Find where the given text appears and provide that cell's center as [x, y] coordinate. 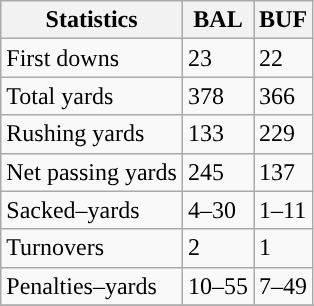
1 [284, 248]
229 [284, 134]
1–11 [284, 210]
Statistics [92, 20]
Sacked–yards [92, 210]
22 [284, 58]
4–30 [218, 210]
245 [218, 172]
BUF [284, 20]
Total yards [92, 96]
BAL [218, 20]
Turnovers [92, 248]
366 [284, 96]
Rushing yards [92, 134]
First downs [92, 58]
2 [218, 248]
7–49 [284, 286]
23 [218, 58]
378 [218, 96]
Penalties–yards [92, 286]
137 [284, 172]
10–55 [218, 286]
Net passing yards [92, 172]
133 [218, 134]
